Identify which cell holds the provided text, then report its [x, y] central coordinate. 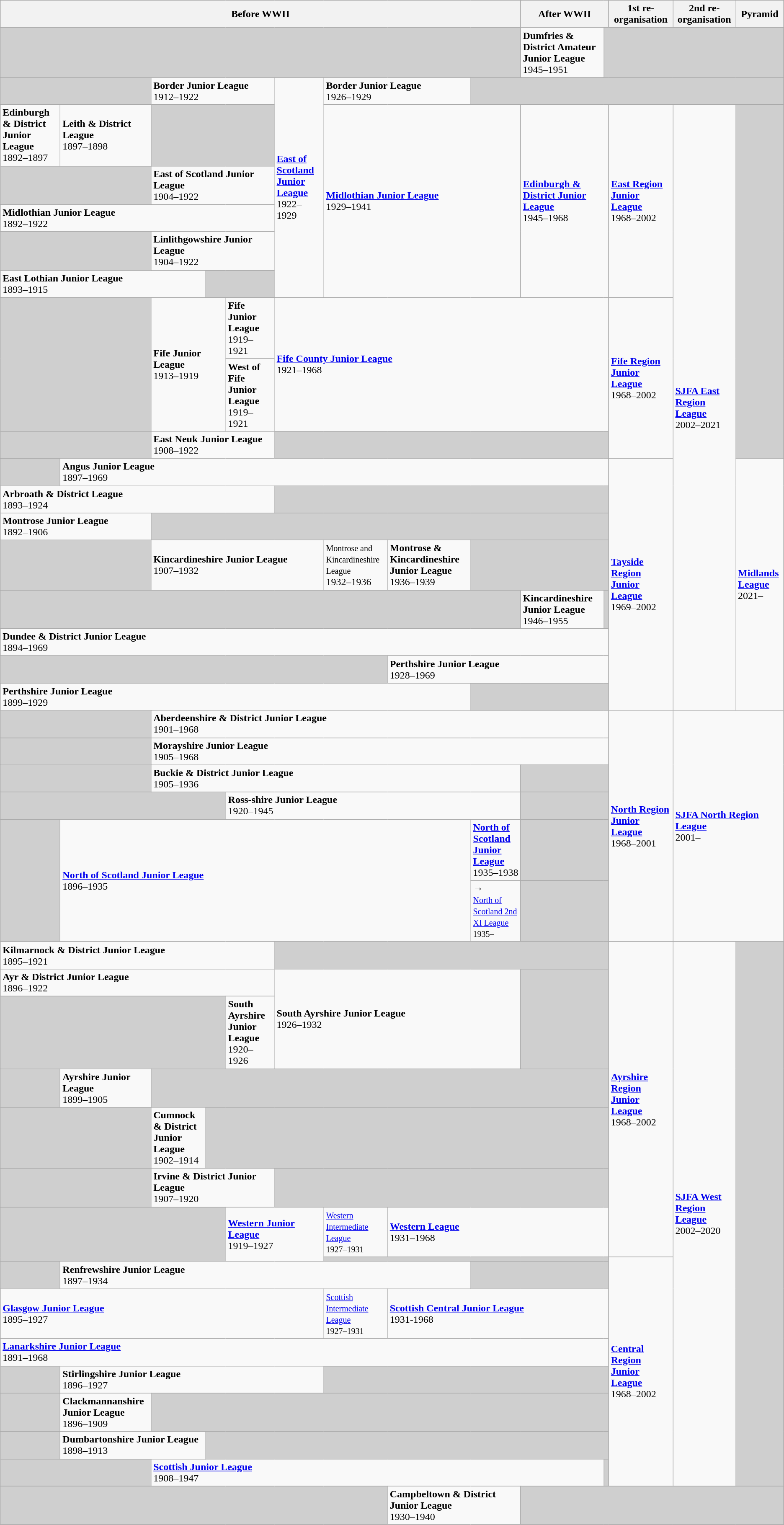
Aberdeenshire & District Junior League1901–1968 [380, 724]
Linlithgowshire Junior League1904–1922 [213, 251]
SJFA East Region League2002–2021 [704, 408]
West of Fife Junior League1919–1921 [250, 395]
Clackmannanshire Junior League1896–1909 [106, 1412]
Perthshire Junior League1899–1929 [235, 697]
Edinburgh & District Junior League1892–1897 [30, 135]
Montrose & Kincardineshire Junior League1936–1939 [429, 565]
Kincardineshire Junior League1907–1932 [237, 565]
Fife Junior League1919–1921 [250, 328]
Kilmarnock & District Junior League1895–1921 [137, 955]
Ayrshire Region Junior League1968–2002 [641, 1099]
After WWII [565, 14]
Dundee & District Junior League1894–1969 [304, 643]
Fife County Junior League1921–1968 [441, 364]
Perthshire Junior League1928–1969 [498, 669]
East Lothian Junior League1893–1915 [103, 284]
Buckie & District Junior League1905–1936 [336, 778]
Renfrewshire Junior League1897–1934 [266, 1275]
Montrose Junior League1892–1906 [76, 527]
North of Scotland Junior League1896–1935 [266, 880]
Before WWII [260, 14]
Ayr & District Junior League1896–1922 [137, 983]
Pyramid [760, 14]
North of Scotland Junior League1935–1938 [496, 850]
Cumnock & District Junior League1902–1914 [178, 1138]
Lanarkshire Junior League1891–1968 [304, 1352]
Midlothian Junior League1892–1922 [137, 218]
Edinburgh & District Junior League1945–1968 [565, 201]
SJFA North Region League2001– [728, 826]
Ayrshire Junior League1899–1905 [106, 1088]
2nd re-organisation [704, 14]
Kincardineshire Junior League1946–1955 [562, 609]
Dumbartonshire Junior League1898–1913 [133, 1445]
Ross-shire Junior League1920–1945 [373, 806]
Scottish Intermediate League1927–1931 [356, 1313]
Border Junior League1912–1922 [213, 91]
Stirlingshire Junior League1896–1927 [192, 1380]
Border Junior League1926–1929 [397, 91]
Leith & District League1897–1898 [106, 135]
Western Intermediate League1927–1931 [356, 1232]
Morayshire Junior League1905–1968 [380, 751]
SJFA West Region League2002–2020 [704, 1214]
Angus Junior League1897–1969 [334, 472]
Scottish Junior League1908–1947 [378, 1473]
Central Region Junior League1968–2002 [641, 1372]
Western League1931–1968 [498, 1232]
Glasgow Junior League1895–1927 [162, 1313]
East of Scotland Junior League1922–1929 [299, 188]
Fife Junior League1913–1919 [188, 364]
1st re-organisation [641, 14]
Montrose and Kincardineshire League1932–1936 [356, 565]
South Ayrshire Junior League1926–1932 [397, 1019]
Western Junior League1919–1927 [275, 1234]
Irvine & District Junior League1907–1920 [213, 1188]
Fife Region Junior League1968–2002 [641, 378]
Tayside Region Junior League1969–2002 [641, 584]
East Neuk Junior League1908–1922 [213, 445]
East of Scotland Junior League1904–1922 [213, 185]
East Region Junior League1968–2002 [641, 201]
Scottish Central Junior League1931-1968 [498, 1313]
North Region Junior League1968–2001 [641, 826]
Dumfries & District Amateur Junior League1945–1951 [562, 53]
Midlothian Junior League1929–1941 [422, 201]
Arbroath & District League1893–1924 [137, 499]
South Ayrshire Junior League1920–1926 [250, 1032]
→North of Scotland 2nd XI League1935– [496, 911]
Midlands League2021– [760, 584]
Campbeltown & District Junior League1930–1940 [454, 1505]
